Determine the (x, y) coordinate at the center of the cell enclosing the given text.  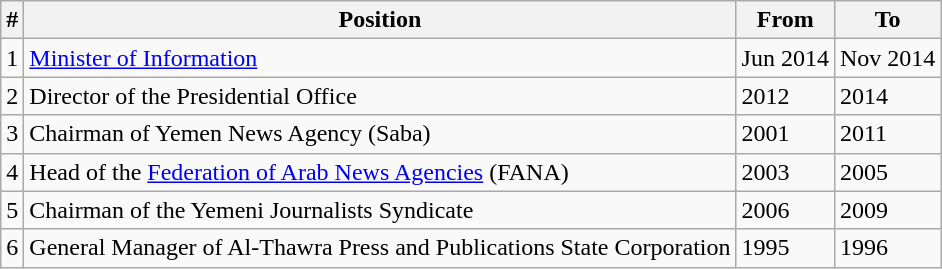
2006 (785, 210)
2012 (785, 96)
General Manager of Al-Thawra Press and Publications State Corporation (380, 248)
2001 (785, 134)
Minister of Information (380, 58)
Position (380, 20)
2014 (887, 96)
5 (12, 210)
2003 (785, 172)
2009 (887, 210)
4 (12, 172)
Head of the Federation of Arab News Agencies (FANA) (380, 172)
From (785, 20)
6 (12, 248)
1995 (785, 248)
2 (12, 96)
1 (12, 58)
Jun 2014 (785, 58)
To (887, 20)
2005 (887, 172)
Chairman of the Yemeni Journalists Syndicate (380, 210)
Director of the Presidential Office (380, 96)
# (12, 20)
Nov 2014 (887, 58)
3 (12, 134)
1996 (887, 248)
Chairman of Yemen News Agency (Saba) (380, 134)
2011 (887, 134)
